Locate the cell with the specified text and output its [x, y] center coordinate. 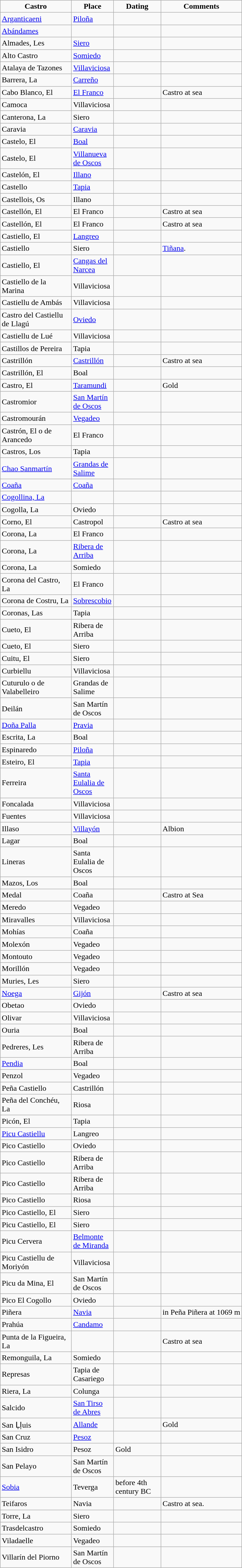
Lagar [35, 841]
Castropol [92, 522]
Colunga [92, 1391]
Pendia [35, 1063]
Ouria [35, 1030]
Camoca [35, 105]
Castros, Los [35, 452]
Gijón [92, 993]
Tapia de Casariego [92, 1375]
San Pelayo [35, 1466]
Pedreres, Les [35, 1047]
Picu da Mina, El [35, 1283]
Trasdelcastro [35, 1528]
Comments [201, 6]
Canterona, La [35, 117]
Castro at Sea [201, 895]
Alto Castro [35, 56]
Sobia [35, 1487]
Penzol [35, 1076]
Castro at sea. [201, 1504]
Belmonte de Miranda [92, 1241]
Picón, El [35, 1121]
Castiellu de Lué [35, 336]
Fuentes [35, 816]
Allande [92, 1425]
Ferreira [35, 783]
Taramundi [92, 385]
Picu Castiello, El [35, 1225]
Represas [35, 1375]
Carreño [92, 80]
Castro, El [35, 385]
Castiello [35, 248]
Teverga [92, 1487]
Pravia [92, 725]
Candamo [92, 1324]
San Isidro [35, 1449]
Cabo Blanco, El [35, 92]
Villanueva de Oscos [92, 158]
Dating [137, 6]
Castrillón, El [35, 373]
Chao Sanmartín [35, 469]
Picu Castiellu [35, 1134]
Pico El Cogollo [35, 1300]
Peña Castiello [35, 1088]
Sobrescobio [92, 601]
Corona de Costru, La [35, 601]
Torre, La [35, 1516]
Foncalada [35, 804]
Viladaelle [35, 1541]
Noega [35, 993]
Castromourán [35, 419]
Morillón [35, 969]
Teifaros [35, 1504]
Castellois, Os [35, 199]
Curbiellu [35, 671]
before 4th century BC [137, 1487]
Picu Castiellu de Moriyón [35, 1262]
Obetao [35, 1006]
Picu Cervera [35, 1241]
Meredo [35, 907]
Barrera, La [35, 80]
San Ḷḷuis [35, 1425]
Corona del Castro, La [35, 584]
Castro del Castiellu de Llagú [35, 319]
in Peña Piñera at 1069 m [201, 1312]
Montouto [35, 956]
Mohías [35, 932]
Piñera [35, 1312]
Medal [35, 895]
Castro [35, 6]
Villarín del Piorno [35, 1557]
Castromior [35, 402]
Castelón, El [35, 175]
Place [92, 6]
Riera, La [35, 1391]
Mazos, Los [35, 883]
Muries, Les [35, 981]
Miravalles [35, 920]
Abándames [35, 31]
San Tirso de Abres [92, 1408]
Cuturulo o de Valabelleiro [35, 687]
San Cruz [35, 1437]
Almades, Les [35, 43]
Atalaya de Tazones [35, 68]
Castiellu de Ambás [35, 303]
Molexón [35, 944]
Coronas, Las [35, 613]
Villayón [92, 828]
Deilán [35, 709]
Castillos de Pereira [35, 348]
Escrita, La [35, 737]
Pico Castiello, El [35, 1212]
Peña del Conchéu, La [35, 1105]
Cogollina, La [35, 497]
Cogolla, La [35, 510]
Remonguila, La [35, 1358]
Olivar [35, 1018]
Arganticaeni [35, 19]
Cuitu, El [35, 659]
Doña Palla [35, 725]
Punta de la Figueira, La [35, 1341]
Castello [35, 187]
Cangas del Narcea [92, 265]
Espinaredo [35, 750]
Castrón, El o de Arancedo [35, 435]
Tiñana. [201, 248]
Albion [201, 828]
Prahúa [35, 1324]
Corno, El [35, 522]
Lineras [35, 862]
Esteiro, El [35, 762]
Castiello de la Marina [35, 286]
Illaso [35, 828]
Salcido [35, 1408]
